Search for the cell housing the specified text and yield its [X, Y] center coordinate. 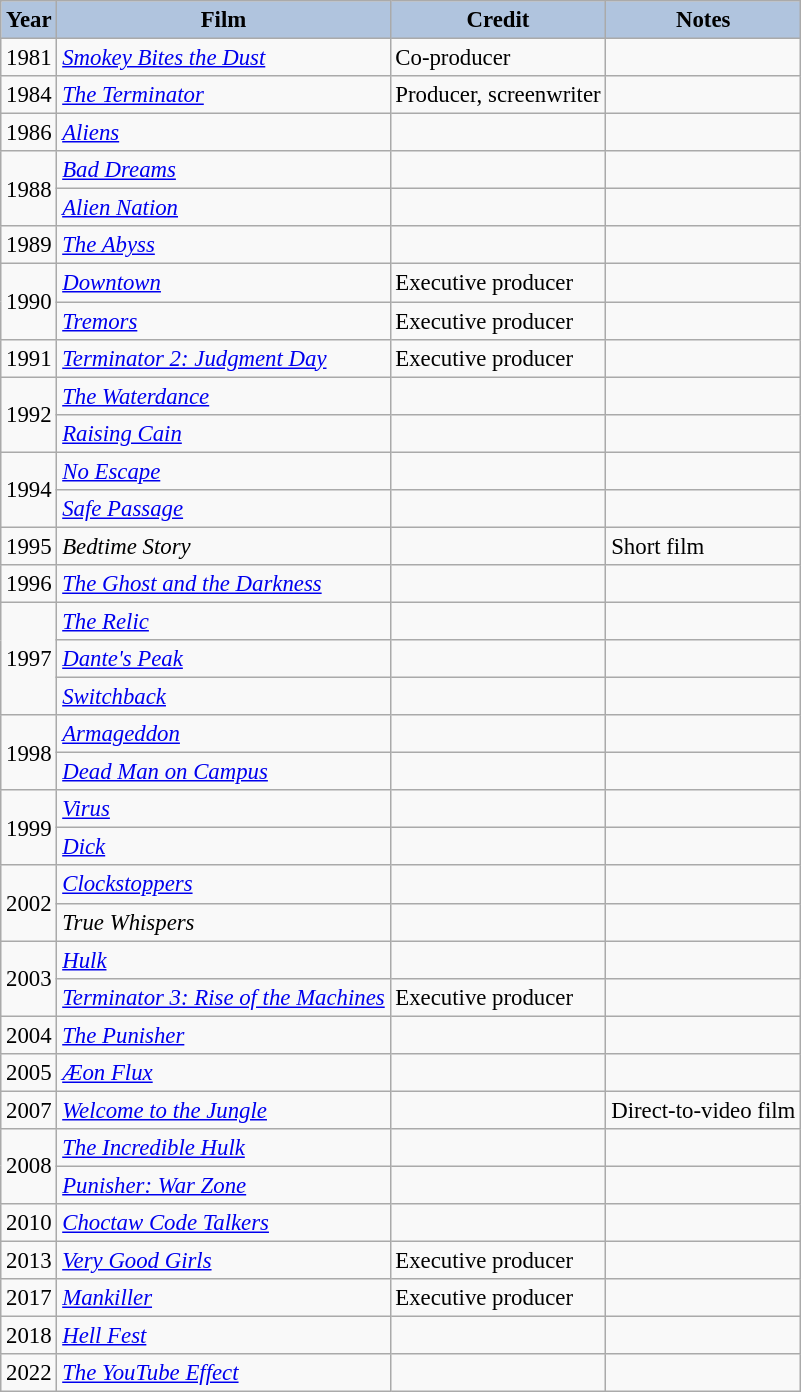
Credit [498, 20]
1981 [29, 58]
Alien Nation [224, 208]
2002 [29, 904]
Raising Cain [224, 433]
1995 [29, 546]
The Relic [224, 621]
1999 [29, 828]
2005 [29, 1073]
1994 [29, 490]
Direct-to-video film [704, 1110]
Terminator 3: Rise of the Machines [224, 997]
Notes [704, 20]
Downtown [224, 283]
Æon Flux [224, 1073]
Bedtime Story [224, 546]
1997 [29, 658]
The Punisher [224, 1035]
2013 [29, 1261]
Bad Dreams [224, 170]
Dick [224, 847]
Film [224, 20]
Choctaw Code Talkers [224, 1223]
Switchback [224, 697]
Punisher: War Zone [224, 1185]
The Ghost and the Darkness [224, 584]
2022 [29, 1373]
Dante's Peak [224, 659]
Dead Man on Campus [224, 772]
No Escape [224, 471]
1986 [29, 133]
Tremors [224, 321]
Virus [224, 809]
Mankiller [224, 1298]
Hell Fest [224, 1336]
1984 [29, 95]
The Terminator [224, 95]
Terminator 2: Judgment Day [224, 358]
Clockstoppers [224, 885]
Hulk [224, 960]
Smokey Bites the Dust [224, 58]
Armageddon [224, 734]
Safe Passage [224, 509]
2008 [29, 1166]
Producer, screenwriter [498, 95]
Very Good Girls [224, 1261]
The YouTube Effect [224, 1373]
1989 [29, 245]
1996 [29, 584]
1998 [29, 752]
2010 [29, 1223]
Co-producer [498, 58]
Aliens [224, 133]
1988 [29, 188]
2017 [29, 1298]
2007 [29, 1110]
1991 [29, 358]
The Incredible Hulk [224, 1148]
The Waterdance [224, 396]
Short film [704, 546]
2003 [29, 978]
2018 [29, 1336]
1992 [29, 414]
Welcome to the Jungle [224, 1110]
2004 [29, 1035]
Year [29, 20]
True Whispers [224, 922]
1990 [29, 302]
The Abyss [224, 245]
